Pinpoint the cell where the given text exists, returning its (x, y) midpoint coordinate. 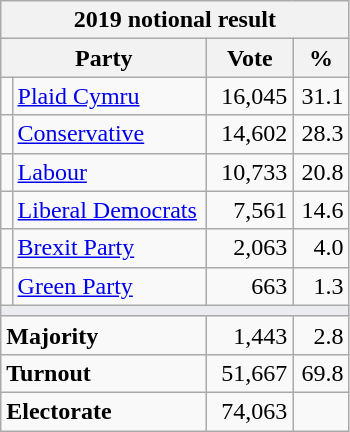
2,063 (250, 248)
Plaid Cymru (110, 96)
10,733 (250, 172)
4.0 (321, 248)
51,667 (250, 373)
31.1 (321, 96)
16,045 (250, 96)
Green Party (110, 286)
20.8 (321, 172)
7,561 (250, 210)
Conservative (110, 134)
Liberal Democrats (110, 210)
2019 notional result (175, 20)
Labour (110, 172)
% (321, 58)
74,063 (250, 411)
28.3 (321, 134)
Brexit Party (110, 248)
14.6 (321, 210)
Electorate (104, 411)
Turnout (104, 373)
69.8 (321, 373)
Vote (250, 58)
Party (104, 58)
14,602 (250, 134)
1,443 (250, 335)
1.3 (321, 286)
663 (250, 286)
2.8 (321, 335)
Majority (104, 335)
